Determine the [X, Y] coordinate at the center of the cell enclosing the given text.  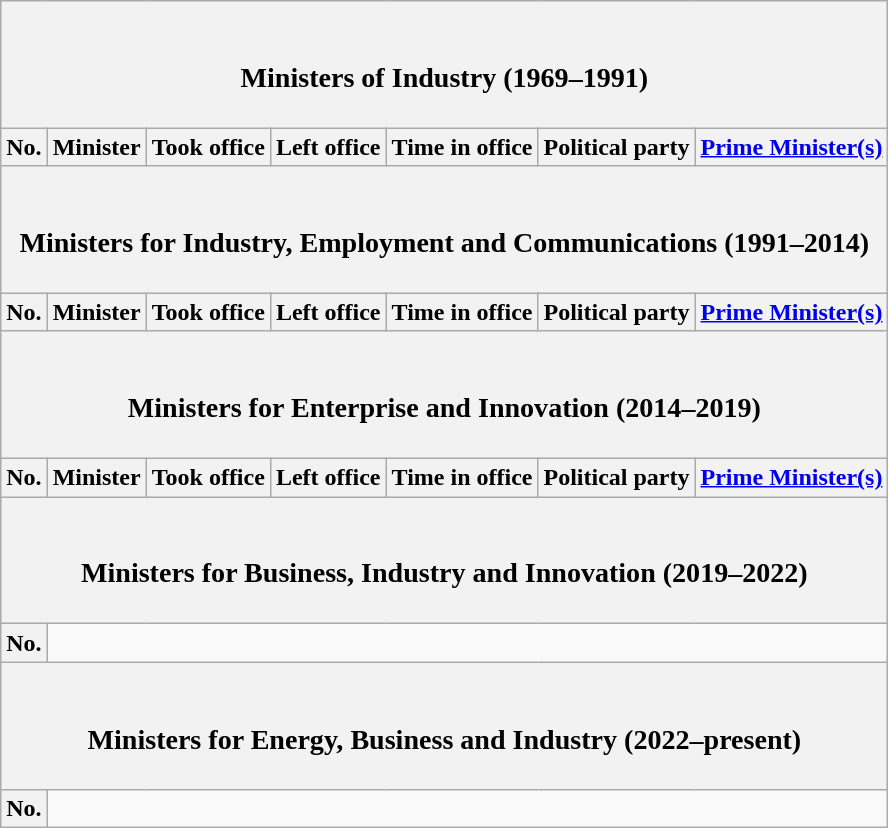
Ministers for Energy, Business and Industry (2022–present) [444, 726]
Ministers of Industry (1969–1991) [444, 64]
Ministers for Business, Industry and Innovation (2019–2022) [444, 560]
Ministers for Enterprise and Innovation (2014–2019) [444, 394]
Ministers for Industry, Employment and Communications (1991–2014) [444, 230]
